Provide the [x, y] coordinate of the cell's center where the given text is located.  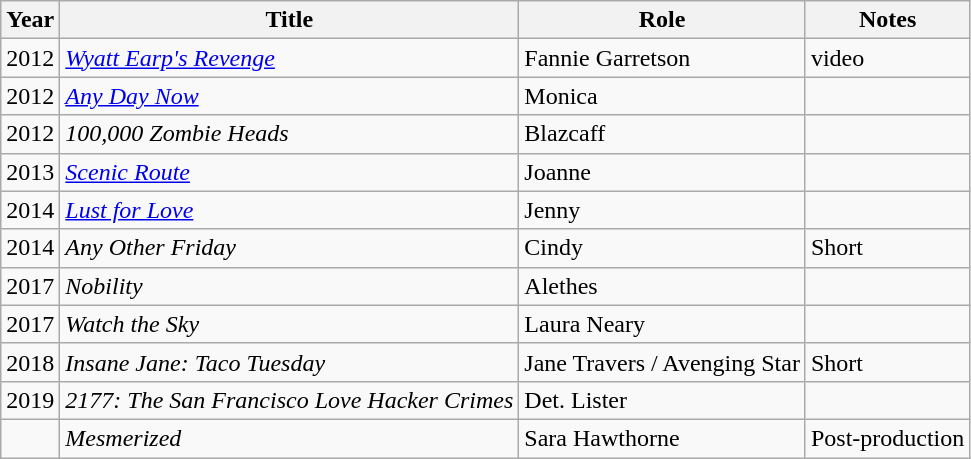
Fannie Garretson [662, 58]
Any Other Friday [290, 248]
Watch the Sky [290, 324]
Mesmerized [290, 438]
2177: The San Francisco Love Hacker Crimes [290, 400]
Scenic Route [290, 172]
Cindy [662, 248]
Laura Neary [662, 324]
Monica [662, 96]
Year [30, 20]
Sara Hawthorne [662, 438]
Jenny [662, 210]
2019 [30, 400]
2018 [30, 362]
Det. Lister [662, 400]
video [887, 58]
2013 [30, 172]
Insane Jane: Taco Tuesday [290, 362]
Wyatt Earp's Revenge [290, 58]
Notes [887, 20]
Post-production [887, 438]
Jane Travers / Avenging Star [662, 362]
Any Day Now [290, 96]
Joanne [662, 172]
Alethes [662, 286]
Nobility [290, 286]
Role [662, 20]
Lust for Love [290, 210]
100,000 Zombie Heads [290, 134]
Blazcaff [662, 134]
Title [290, 20]
